Find where the given text appears and provide that cell's center as [x, y] coordinate. 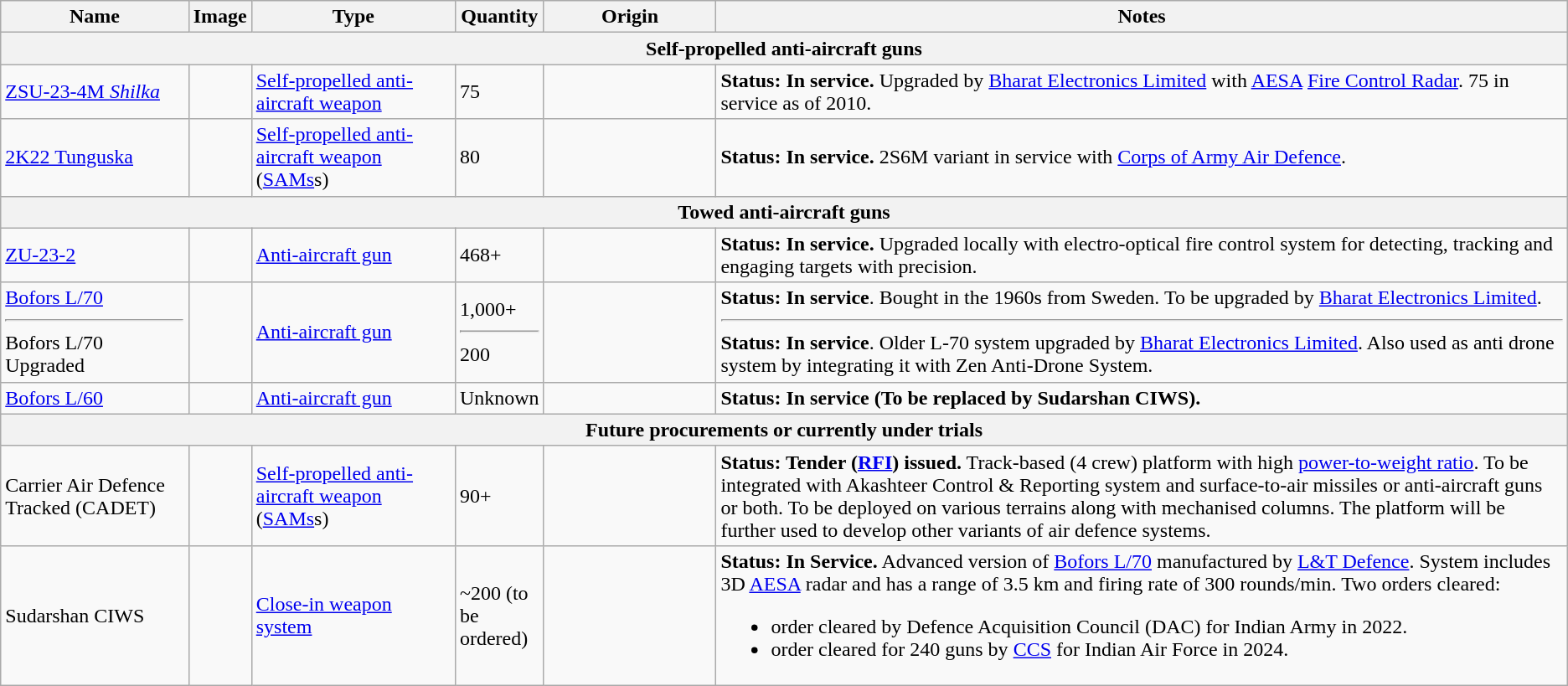
Origin [630, 17]
ZSU-23-4M Shilka [95, 92]
Quantity [499, 17]
Self-propelled anti-aircraft guns [784, 49]
Notes [1142, 17]
Self-propelled anti-aircraft weapon [353, 92]
Sudarshan CIWS [95, 615]
Status: In service. Upgraded locally with electro-optical fire control system for detecting, tracking and engaging targets with precision. [1142, 255]
Bofors L/60 [95, 398]
75 [499, 92]
1,000+200 [499, 332]
ZU-23-2 [95, 255]
~200 (to be ordered) [499, 615]
Close-in weapon system [353, 615]
Carrier Air Defence Tracked (CADET) [95, 496]
2K22 Tunguska [95, 157]
Bofors L/70 Bofors L/70 Upgraded [95, 332]
90+ [499, 496]
Status: In service. 2S6M variant in service with Corps of Army Air Defence. [1142, 157]
80 [499, 157]
Type [353, 17]
Status: In service (To be replaced by Sudarshan CIWS). [1142, 398]
Image [219, 17]
Towed anti-aircraft guns [784, 212]
Name [95, 17]
468+ [499, 255]
Unknown [499, 398]
Status: In service. Upgraded by Bharat Electronics Limited with AESA Fire Control Radar. 75 in service as of 2010. [1142, 92]
Future procurements or currently under trials [784, 430]
